From the cell containing the given text, extract its center point as [x, y] coordinate. 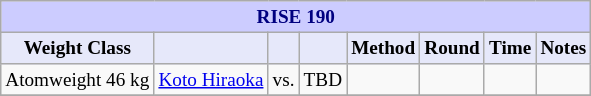
Time [510, 48]
Weight Class [78, 48]
Method [384, 48]
TBD [323, 80]
Koto Hiraoka [211, 80]
Notes [564, 48]
RISE 190 [296, 17]
Round [452, 48]
Atomweight 46 kg [78, 80]
vs. [284, 80]
